From the cell containing the given text, extract its center point as (x, y) coordinate. 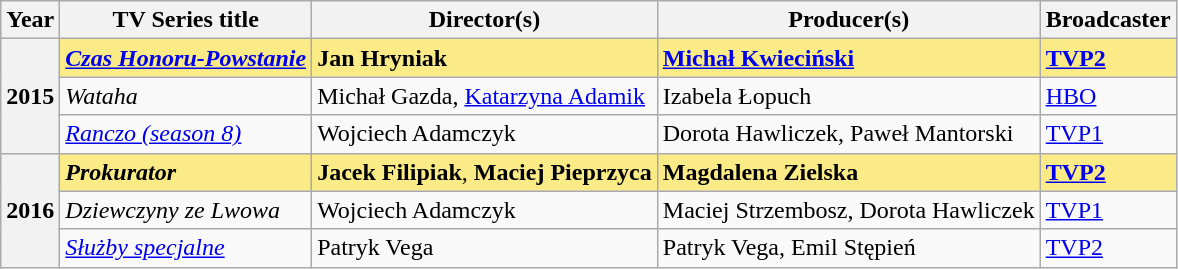
Year (30, 20)
Dorota Hawliczek, Paweł Mantorski (848, 134)
Dziewczyny ze Lwowa (186, 210)
Director(s) (485, 20)
Producer(s) (848, 20)
HBO (1108, 96)
Michał Gazda, Katarzyna Adamik (485, 96)
Izabela Łopuch (848, 96)
Jan Hryniak (485, 58)
Ranczo (season 8) (186, 134)
2016 (30, 210)
Patryk Vega, Emil Stępień (848, 248)
Patryk Vega (485, 248)
Służby specjalne (186, 248)
Wataha (186, 96)
Prokurator (186, 172)
Maciej Strzembosz, Dorota Hawliczek (848, 210)
Michał Kwieciński (848, 58)
Magdalena Zielska (848, 172)
Broadcaster (1108, 20)
2015 (30, 96)
Jacek Filipiak, Maciej Pieprzyca (485, 172)
Czas Honoru-Powstanie (186, 58)
TV Series title (186, 20)
